Locate the cell with the specified text and output its (X, Y) center coordinate. 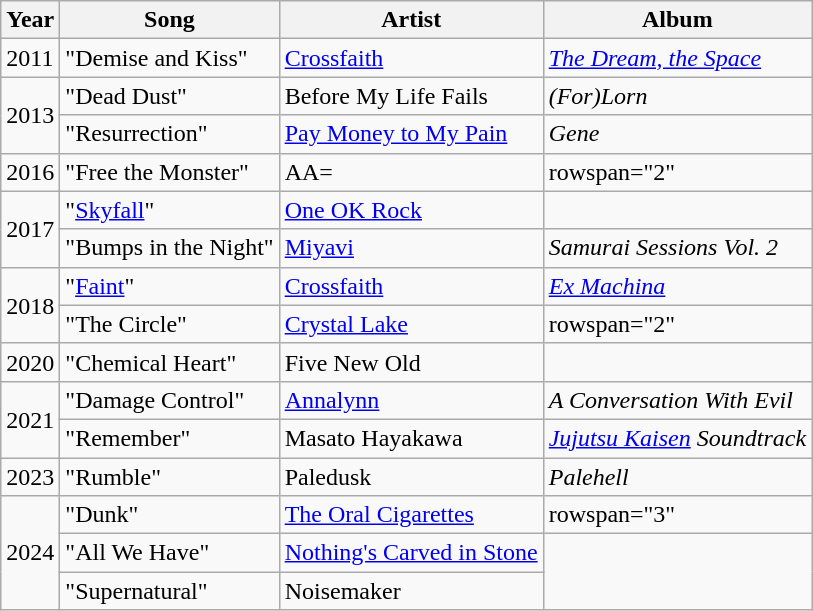
2011 (30, 58)
Miyavi (411, 248)
"Faint" (170, 286)
The Oral Cigarettes (411, 515)
"The Circle" (170, 324)
Annalynn (411, 400)
2020 (30, 362)
"Resurrection" (170, 134)
2018 (30, 305)
2017 (30, 229)
Album (677, 20)
Before My Life Fails (411, 96)
A Conversation With Evil (677, 400)
Ex Machina (677, 286)
(For)Lorn (677, 96)
One OK Rock (411, 210)
Pay Money to My Pain (411, 134)
Year (30, 20)
2021 (30, 419)
2016 (30, 172)
rowspan="3" (677, 515)
Five New Old (411, 362)
"Dead Dust" (170, 96)
Samurai Sessions Vol. 2 (677, 248)
Artist (411, 20)
"Damage Control" (170, 400)
"Skyfall" (170, 210)
"Remember" (170, 438)
2023 (30, 477)
"All We Have" (170, 553)
"Rumble" (170, 477)
Jujutsu Kaisen Soundtrack (677, 438)
"Demise and Kiss" (170, 58)
Song (170, 20)
"Chemical Heart" (170, 362)
"Supernatural" (170, 591)
"Dunk" (170, 515)
2024 (30, 553)
AA= (411, 172)
Nothing's Carved in Stone (411, 553)
Gene (677, 134)
Paledusk (411, 477)
2013 (30, 115)
"Free the Monster" (170, 172)
Masato Hayakawa (411, 438)
Crystal Lake (411, 324)
"Bumps in the Night" (170, 248)
Palehell (677, 477)
Noisemaker (411, 591)
The Dream, the Space (677, 58)
